Output the [X, Y] coordinate of the center of the cell containing the given text.  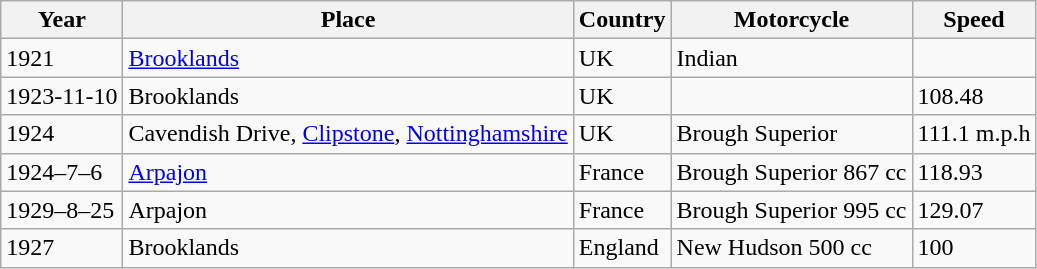
Place [348, 20]
Brough Superior 995 cc [792, 210]
1927 [62, 248]
New Hudson 500 cc [792, 248]
Brough Superior 867 cc [792, 172]
100 [974, 248]
1929–8–25 [62, 210]
Year [62, 20]
Indian [792, 58]
Brough Superior [792, 134]
England [622, 248]
129.07 [974, 210]
Motorcycle [792, 20]
Cavendish Drive, Clipstone, Nottinghamshire [348, 134]
1924 [62, 134]
1923-11-10 [62, 96]
Speed [974, 20]
1924–7–6 [62, 172]
118.93 [974, 172]
108.48 [974, 96]
Country [622, 20]
111.1 m.p.h [974, 134]
1921 [62, 58]
